Capture the cell that displays the provided text and extract its (x, y) central coordinate. 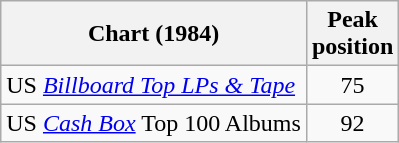
US Billboard Top LPs & Tape (154, 85)
Peakposition (352, 34)
Chart (1984) (154, 34)
75 (352, 85)
92 (352, 123)
US Cash Box Top 100 Albums (154, 123)
